Find where the given text appears and provide that cell's center as [X, Y] coordinate. 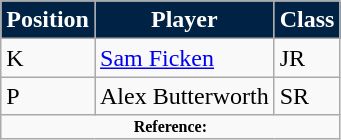
JR [307, 58]
Alex Butterworth [184, 96]
Position [48, 20]
Class [307, 20]
Player [184, 20]
P [48, 96]
K [48, 58]
Sam Ficken [184, 58]
SR [307, 96]
Reference: [170, 127]
